Provide the [X, Y] coordinate of the cell's center where the given text is located.  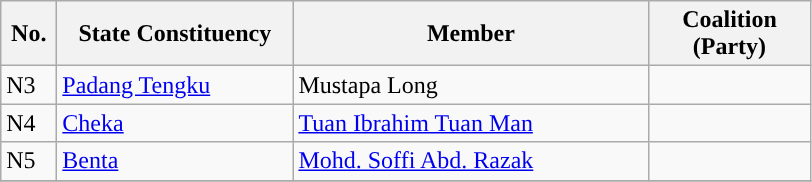
State Constituency [175, 34]
No. [29, 34]
Member [471, 34]
Mohd. Soffi Abd. Razak [471, 161]
Padang Tengku [175, 85]
N3 [29, 85]
N4 [29, 123]
Coalition (Party) [730, 34]
Tuan Ibrahim Tuan Man [471, 123]
Benta [175, 161]
Cheka [175, 123]
N5 [29, 161]
Mustapa Long [471, 85]
